Search for the cell housing the specified text and yield its [X, Y] center coordinate. 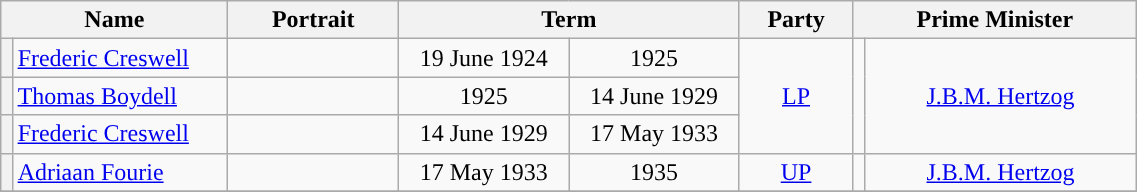
UP [796, 172]
Name [114, 20]
19 June 1924 [483, 58]
1935 [654, 172]
Adriaan Fourie [120, 172]
LP [796, 96]
Party [796, 20]
Thomas Boydell [120, 96]
Prime Minister [995, 20]
Portrait [314, 20]
Term [568, 20]
